Find where the given text appears and provide that cell's center as [x, y] coordinate. 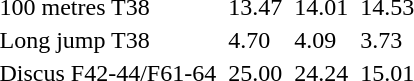
4.09 [322, 40]
4.70 [256, 40]
